Output the [X, Y] coordinate of the center of the cell containing the given text.  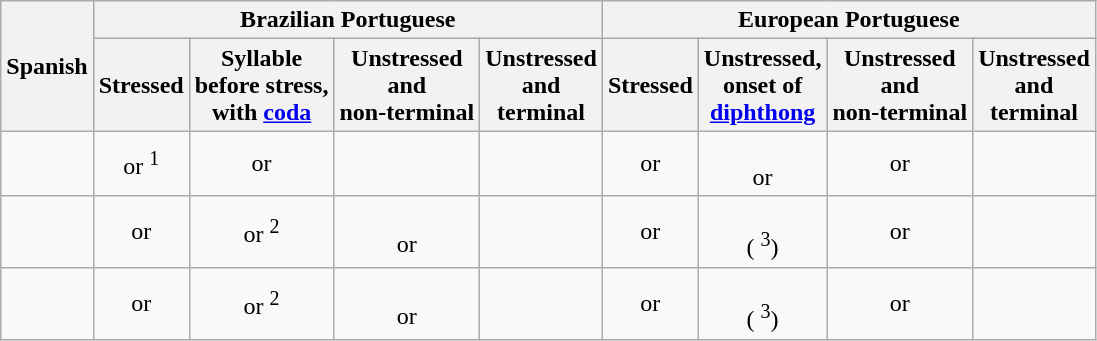
Syllable before stress, with coda [262, 85]
Brazilian Portuguese [348, 20]
Spanish [47, 66]
Unstressed, onset of diphthong [762, 85]
European Portuguese [848, 20]
or 1 [141, 164]
